Find where the given text appears and provide that cell's center as (X, Y) coordinate. 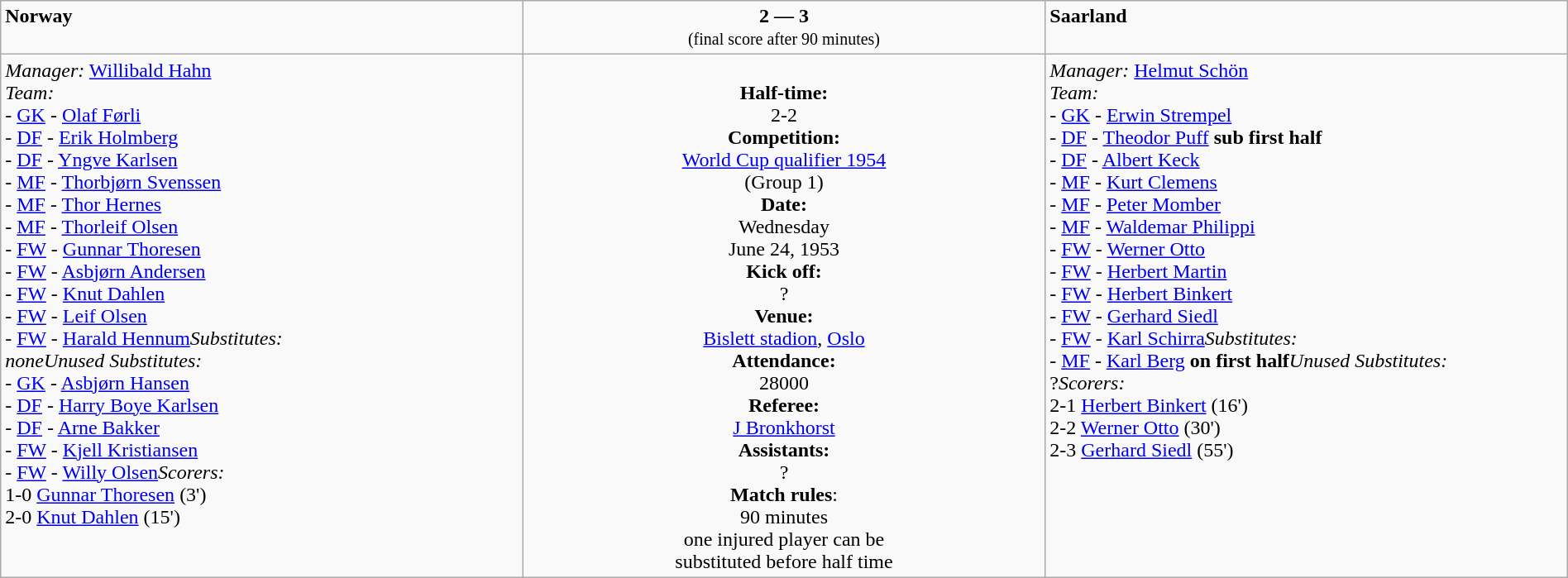
2 — 3(final score after 90 minutes) (784, 28)
Norway (262, 28)
Saarland (1307, 28)
